From the cell containing the given text, extract its center point as (x, y) coordinate. 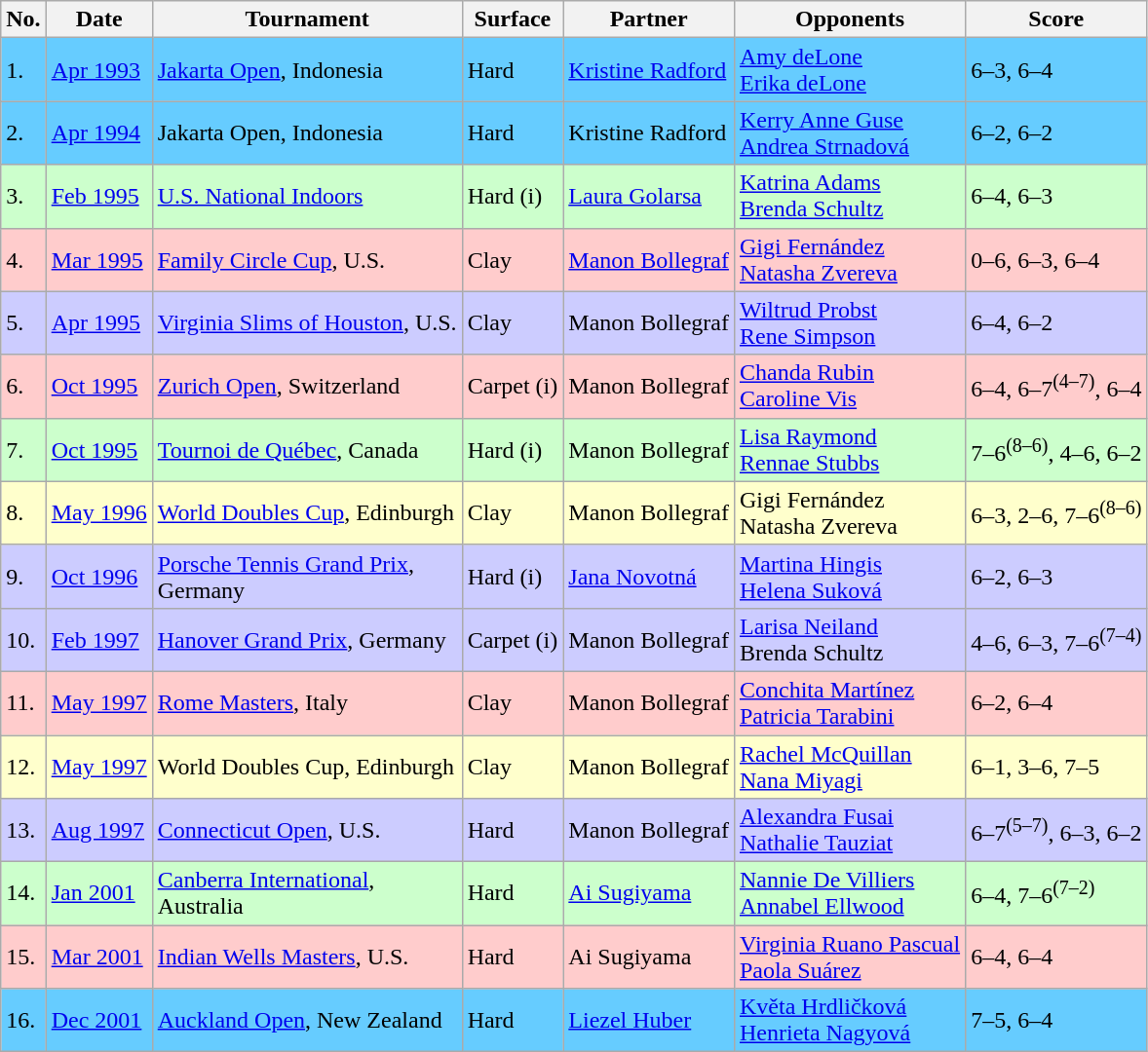
16. (23, 1021)
Alexandra Fusai Nathalie Tauziat (850, 830)
6–4, 6–3 (1056, 197)
6–4, 6–7(4–7), 6–4 (1056, 386)
Chanda Rubin Caroline Vis (850, 386)
6–2, 6–4 (1056, 703)
Feb 1995 (99, 197)
7–6(8–6), 4–6, 6–2 (1056, 450)
Virginia Slims of Houston, U.S. (307, 323)
No. (23, 19)
Martina Hingis Helena Suková (850, 577)
Indian Wells Masters, U.S. (307, 957)
Mar 1995 (99, 259)
Porsche Tennis Grand Prix, Germany (307, 577)
Tournament (307, 19)
Partner (649, 19)
Zurich Open, Switzerland (307, 386)
May 1996 (99, 512)
6–1, 3–6, 7–5 (1056, 766)
Jan 2001 (99, 894)
Rachel McQuillan Nana Miyagi (850, 766)
Auckland Open, New Zealand (307, 1021)
15. (23, 957)
Nannie De Villiers Annabel Ellwood (850, 894)
6–2, 6–2 (1056, 132)
13. (23, 830)
6–4, 6–2 (1056, 323)
Hanover Grand Prix, Germany (307, 639)
5. (23, 323)
0–6, 6–3, 6–4 (1056, 259)
Larisa Neiland Brenda Schultz (850, 639)
Kerry Anne Guse Andrea Strnadová (850, 132)
Květa Hrdličková Henrieta Nagyová (850, 1021)
6–7(5–7), 6–3, 6–2 (1056, 830)
Amy deLone Erika deLone (850, 70)
Oct 1996 (99, 577)
6–3, 2–6, 7–6(8–6) (1056, 512)
6–2, 6–3 (1056, 577)
12. (23, 766)
Opponents (850, 19)
1. (23, 70)
Score (1056, 19)
Surface (513, 19)
9. (23, 577)
Laura Golarsa (649, 197)
Date (99, 19)
14. (23, 894)
U.S. National Indoors (307, 197)
Jana Novotná (649, 577)
3. (23, 197)
Apr 1995 (99, 323)
Connecticut Open, U.S. (307, 830)
Aug 1997 (99, 830)
8. (23, 512)
Dec 2001 (99, 1021)
4. (23, 259)
Mar 2001 (99, 957)
6–4, 6–4 (1056, 957)
Rome Masters, Italy (307, 703)
10. (23, 639)
Tournoi de Québec, Canada (307, 450)
11. (23, 703)
Family Circle Cup, U.S. (307, 259)
4–6, 6–3, 7–6(7–4) (1056, 639)
7. (23, 450)
6–4, 7–6(7–2) (1056, 894)
6. (23, 386)
Canberra International, Australia (307, 894)
Wiltrud Probst Rene Simpson (850, 323)
2. (23, 132)
Apr 1993 (99, 70)
Feb 1997 (99, 639)
Conchita Martínez Patricia Tarabini (850, 703)
6–3, 6–4 (1056, 70)
7–5, 6–4 (1056, 1021)
Apr 1994 (99, 132)
Virginia Ruano Pascual Paola Suárez (850, 957)
Katrina Adams Brenda Schultz (850, 197)
Lisa Raymond Rennae Stubbs (850, 450)
Liezel Huber (649, 1021)
